Locate the cell with the specified text and output its [x, y] center coordinate. 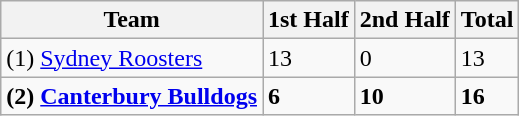
10 [404, 96]
0 [404, 58]
2nd Half [404, 20]
Total [487, 20]
16 [487, 96]
6 [308, 96]
Team [132, 20]
(2) Canterbury Bulldogs [132, 96]
(1) Sydney Roosters [132, 58]
1st Half [308, 20]
